Search for the cell housing the specified text and yield its (X, Y) center coordinate. 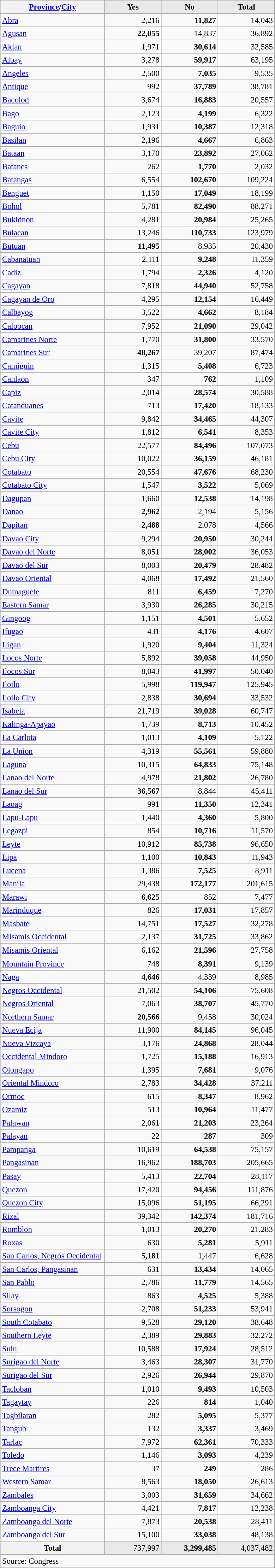
1,100 (133, 857)
Toledo (53, 1455)
Iligan (53, 645)
21,502 (133, 990)
Negros Occidental (53, 990)
27,062 (246, 153)
181,716 (246, 1216)
991 (133, 804)
33,862 (246, 937)
1,447 (190, 1256)
Silay (53, 1296)
347 (133, 379)
2,196 (133, 140)
96,045 (246, 1030)
Quezon (53, 1190)
75,157 (246, 1150)
Kalinga-Apayao (53, 724)
96,650 (246, 844)
47,676 (190, 472)
21,719 (133, 711)
33,532 (246, 698)
11,324 (246, 645)
75,148 (246, 764)
15,096 (133, 1203)
1,315 (133, 366)
1,971 (133, 47)
9,493 (190, 1389)
Bohol (53, 206)
La Carlota (53, 738)
8,184 (246, 313)
39,058 (190, 658)
226 (133, 1402)
4,360 (190, 817)
6,554 (133, 180)
Cebu (53, 446)
10,964 (190, 1110)
10,022 (133, 459)
Camarines Sur (53, 352)
3,674 (133, 100)
27,758 (246, 950)
Trece Martires (53, 1468)
16,883 (190, 100)
Pasay (53, 1176)
431 (133, 632)
9,458 (190, 1017)
28,574 (190, 392)
20,430 (246, 246)
Dumaguete (53, 592)
8,713 (190, 724)
20,270 (190, 1229)
88,271 (246, 206)
2,194 (190, 512)
46,181 (246, 459)
26,780 (246, 777)
3,278 (133, 60)
110,733 (190, 233)
12,154 (190, 299)
2,783 (133, 1083)
San Carlos, Negros Occidental (53, 1256)
1,812 (133, 432)
5,122 (246, 738)
309 (246, 1136)
7,477 (246, 897)
Camiguin (53, 366)
15,100 (133, 1535)
31,659 (190, 1495)
Batanes (53, 166)
8,051 (133, 552)
Ormoc (53, 1097)
Cagayan (53, 286)
23,264 (246, 1123)
Source: Congress (138, 1561)
8,985 (246, 977)
630 (133, 1243)
39,028 (190, 711)
Davao del Sur (53, 565)
Cotabato (53, 472)
53,941 (246, 1309)
33,570 (246, 339)
Tacloban (53, 1389)
111,876 (246, 1190)
20,984 (190, 219)
5,408 (190, 366)
9,404 (190, 645)
286 (246, 1468)
48,267 (133, 352)
2,838 (133, 698)
Sulu (53, 1349)
6,162 (133, 950)
6,459 (190, 592)
10,619 (133, 1150)
826 (133, 910)
Albay (53, 60)
8,043 (133, 671)
14,565 (246, 1282)
84,145 (190, 1030)
7,817 (190, 1508)
2,708 (133, 1309)
20,557 (246, 100)
Surigao del Norte (53, 1362)
5,377 (246, 1415)
Laoag (53, 804)
37 (133, 1468)
Danao (53, 512)
11,495 (133, 246)
Yes (133, 7)
44,940 (190, 286)
1,725 (133, 1057)
94,456 (190, 1190)
18,050 (190, 1482)
Palawan (53, 1123)
Antique (53, 87)
Davao Oriental (53, 578)
3,299,485 (190, 1548)
205,665 (246, 1163)
Olongapo (53, 1070)
24,868 (190, 1043)
4,607 (246, 632)
1,739 (133, 724)
Ilocos Sur (53, 671)
4,295 (133, 299)
2,389 (133, 1335)
1,150 (133, 193)
172,177 (190, 884)
9,294 (133, 539)
2,216 (133, 20)
45,411 (246, 791)
3,469 (246, 1428)
Nueva Ecija (53, 1030)
31,770 (246, 1362)
4,646 (133, 977)
29,870 (246, 1375)
3,463 (133, 1362)
60,747 (246, 711)
9,139 (246, 964)
39,207 (190, 352)
38,707 (190, 1003)
82,490 (190, 206)
7,681 (190, 1070)
2,488 (133, 525)
7,270 (246, 592)
7,952 (133, 326)
8,003 (133, 565)
Calbayog (53, 313)
10,315 (133, 764)
Benguet (53, 193)
11,900 (133, 1030)
109,224 (246, 180)
22,577 (133, 446)
30,694 (190, 698)
4,525 (190, 1296)
No (190, 7)
Roxas (53, 1243)
8,391 (190, 964)
17,492 (190, 578)
5,156 (246, 512)
Masbate (53, 924)
4,120 (246, 273)
Tagaytay (53, 1402)
2,786 (133, 1282)
11,350 (190, 804)
1,931 (133, 127)
631 (133, 1269)
123,979 (246, 233)
36,567 (133, 791)
854 (133, 831)
50,040 (246, 671)
Dagupan (53, 499)
21,090 (190, 326)
17,924 (190, 1349)
9,076 (246, 1070)
2,111 (133, 259)
Butuan (53, 246)
Davao City (53, 539)
Ilocos Norte (53, 658)
8,844 (190, 791)
87,474 (246, 352)
2,962 (133, 512)
2,137 (133, 937)
41,997 (190, 671)
Manila (53, 884)
2,123 (133, 113)
17,527 (190, 924)
8,935 (190, 246)
44,307 (246, 419)
Rizal (53, 1216)
16,913 (246, 1057)
1,660 (133, 499)
7,063 (133, 1003)
9,528 (133, 1322)
12,318 (246, 127)
64,538 (190, 1150)
San Pablo (53, 1282)
30,588 (246, 392)
Ifugao (53, 632)
12,341 (246, 804)
36,053 (246, 552)
7,818 (133, 286)
11,570 (246, 831)
21,283 (246, 1229)
6,322 (246, 113)
2,014 (133, 392)
31,725 (190, 937)
Basilan (53, 140)
Caloocan (53, 326)
55,561 (190, 751)
13,434 (190, 1269)
34,662 (246, 1495)
5,095 (190, 1415)
811 (133, 592)
5,998 (133, 685)
San Carlos, Pangasinan (53, 1269)
La Union (53, 751)
4,566 (246, 525)
Oriental Mindoro (53, 1083)
5,413 (133, 1176)
51,195 (190, 1203)
4,319 (133, 751)
Dapitan (53, 525)
2,078 (190, 525)
Abra (53, 20)
Surigao del Sur (53, 1375)
6,863 (246, 140)
28,002 (190, 552)
59,917 (190, 60)
30,215 (246, 605)
5,800 (246, 817)
11,359 (246, 259)
5,281 (190, 1243)
22 (133, 1136)
30,244 (246, 539)
Legazpi (53, 831)
29,120 (190, 1322)
262 (133, 166)
513 (133, 1110)
142,374 (190, 1216)
Ozamiz (53, 1110)
9,248 (190, 259)
119,947 (190, 685)
713 (133, 406)
7,035 (190, 74)
737,997 (133, 1548)
32,272 (246, 1335)
25,265 (246, 219)
64,833 (190, 764)
3,003 (133, 1495)
14,837 (190, 34)
Cotabato City (53, 485)
762 (190, 379)
14,065 (246, 1269)
Capiz (53, 392)
9,842 (133, 419)
68,230 (246, 472)
28,512 (246, 1349)
30,614 (190, 47)
Romblon (53, 1229)
Zamboanga del Norte (53, 1522)
3,170 (133, 153)
3,337 (190, 1428)
28,044 (246, 1043)
33,038 (190, 1535)
15,188 (190, 1057)
7,972 (133, 1442)
615 (133, 1097)
Bulacan (53, 233)
20,479 (190, 565)
51,233 (190, 1309)
6,541 (190, 432)
17,857 (246, 910)
17,031 (190, 910)
Naga (53, 977)
4,109 (190, 738)
Cagayan de Oro (53, 299)
1,395 (133, 1070)
12,238 (246, 1508)
4,199 (190, 113)
62,361 (190, 1442)
4,068 (133, 578)
Negros Oriental (53, 1003)
814 (190, 1402)
22,055 (133, 34)
Isabela (53, 711)
52,758 (246, 286)
4,421 (133, 1508)
59,880 (246, 751)
20,566 (133, 1017)
37,211 (246, 1083)
South Cotabato (53, 1322)
188,703 (190, 1163)
Marinduque (53, 910)
10,912 (133, 844)
Marawi (53, 897)
Iloilo City (53, 698)
Lapu-Lapu (53, 817)
Agusan (53, 34)
11,943 (246, 857)
29,883 (190, 1335)
18,199 (246, 193)
287 (190, 1136)
48,138 (246, 1535)
32,585 (246, 47)
8,347 (190, 1097)
1,920 (133, 645)
4,978 (133, 777)
36,892 (246, 34)
2,500 (133, 74)
11,827 (190, 20)
1,547 (133, 485)
Nueva Vizcaya (53, 1043)
13,246 (133, 233)
Tagbilaran (53, 1415)
4,176 (190, 632)
Bacolod (53, 100)
Palayan (53, 1136)
6,723 (246, 366)
Quezon City (53, 1203)
4,662 (190, 313)
4,667 (190, 140)
34,465 (190, 419)
1,151 (133, 618)
1,794 (133, 273)
6,625 (133, 897)
Lipa (53, 857)
4,501 (190, 618)
5,388 (246, 1296)
3,093 (190, 1455)
Lanao del Sur (53, 791)
8,911 (246, 871)
44,950 (246, 658)
14,043 (246, 20)
Leyte (53, 844)
5,181 (133, 1256)
32,278 (246, 924)
4,239 (246, 1455)
21,596 (190, 950)
7,873 (133, 1522)
28,307 (190, 1362)
Batangas (53, 180)
Lucena (53, 871)
20,554 (133, 472)
28,482 (246, 565)
748 (133, 964)
4,037,482 (246, 1548)
992 (133, 87)
1,146 (133, 1455)
63,195 (246, 60)
249 (190, 1468)
125,945 (246, 685)
3,930 (133, 605)
66,291 (246, 1203)
2,032 (246, 166)
7,525 (190, 871)
Zamboanga City (53, 1508)
Bukidnon (53, 219)
9,535 (246, 74)
14,751 (133, 924)
132 (133, 1428)
38,648 (246, 1322)
20,950 (190, 539)
8,563 (133, 1482)
10,588 (133, 1349)
Laguna (53, 764)
8,353 (246, 432)
6,628 (246, 1256)
11,779 (190, 1282)
Zamboanga del Sur (53, 1535)
54,106 (190, 990)
2,061 (133, 1123)
Mountain Province (53, 964)
10,387 (190, 127)
Davao del Norte (53, 552)
10,843 (190, 857)
26,613 (246, 1482)
29,438 (133, 884)
Tangub (53, 1428)
26,944 (190, 1375)
1,440 (133, 817)
5,652 (246, 618)
70,333 (246, 1442)
85,738 (190, 844)
1,010 (133, 1389)
Catanduanes (53, 406)
21,203 (190, 1123)
4,281 (133, 219)
Cebu City (53, 459)
Misamis Oriental (53, 950)
11,477 (246, 1110)
Occidental Mindoro (53, 1057)
28,411 (246, 1522)
201,615 (246, 884)
Eastern Samar (53, 605)
1,109 (246, 379)
Aklan (53, 47)
5,781 (133, 206)
Tarlac (53, 1442)
Sorsogon (53, 1309)
10,716 (190, 831)
Pangasinan (53, 1163)
22,704 (190, 1176)
1,386 (133, 871)
16,449 (246, 299)
36,159 (190, 459)
20,538 (190, 1522)
5,069 (246, 485)
38,781 (246, 87)
18,133 (246, 406)
Cavite (53, 419)
75,608 (246, 990)
282 (133, 1415)
10,452 (246, 724)
23,892 (190, 153)
Province/City (53, 7)
107,073 (246, 446)
45,770 (246, 1003)
8,962 (246, 1097)
Western Samar (53, 1482)
Cadiz (53, 273)
Cabanatuan (53, 259)
84,496 (190, 446)
Lanao del Norte (53, 777)
14,198 (246, 499)
34,428 (190, 1083)
2,326 (190, 273)
21,560 (246, 578)
Southern Leyte (53, 1335)
2,926 (133, 1375)
29,042 (246, 326)
Bago (53, 113)
Canlaon (53, 379)
Pampanga (53, 1150)
Iloilo (53, 685)
Northern Samar (53, 1017)
Misamis Occidental (53, 937)
26,285 (190, 605)
3,176 (133, 1043)
863 (133, 1296)
1,040 (246, 1402)
Camarines Norte (53, 339)
852 (190, 897)
Bataan (53, 153)
21,802 (190, 777)
Gingoog (53, 618)
12,538 (190, 499)
Baguio (53, 127)
39,342 (133, 1216)
Zambales (53, 1495)
17,049 (190, 193)
28,117 (246, 1176)
5,911 (246, 1243)
102,670 (190, 180)
31,800 (190, 339)
Cavite City (53, 432)
Angeles (53, 74)
5,892 (133, 658)
10,503 (246, 1389)
16,962 (133, 1163)
37,789 (190, 87)
30,024 (246, 1017)
4,339 (190, 977)
